Search for the cell housing the specified text and yield its (x, y) center coordinate. 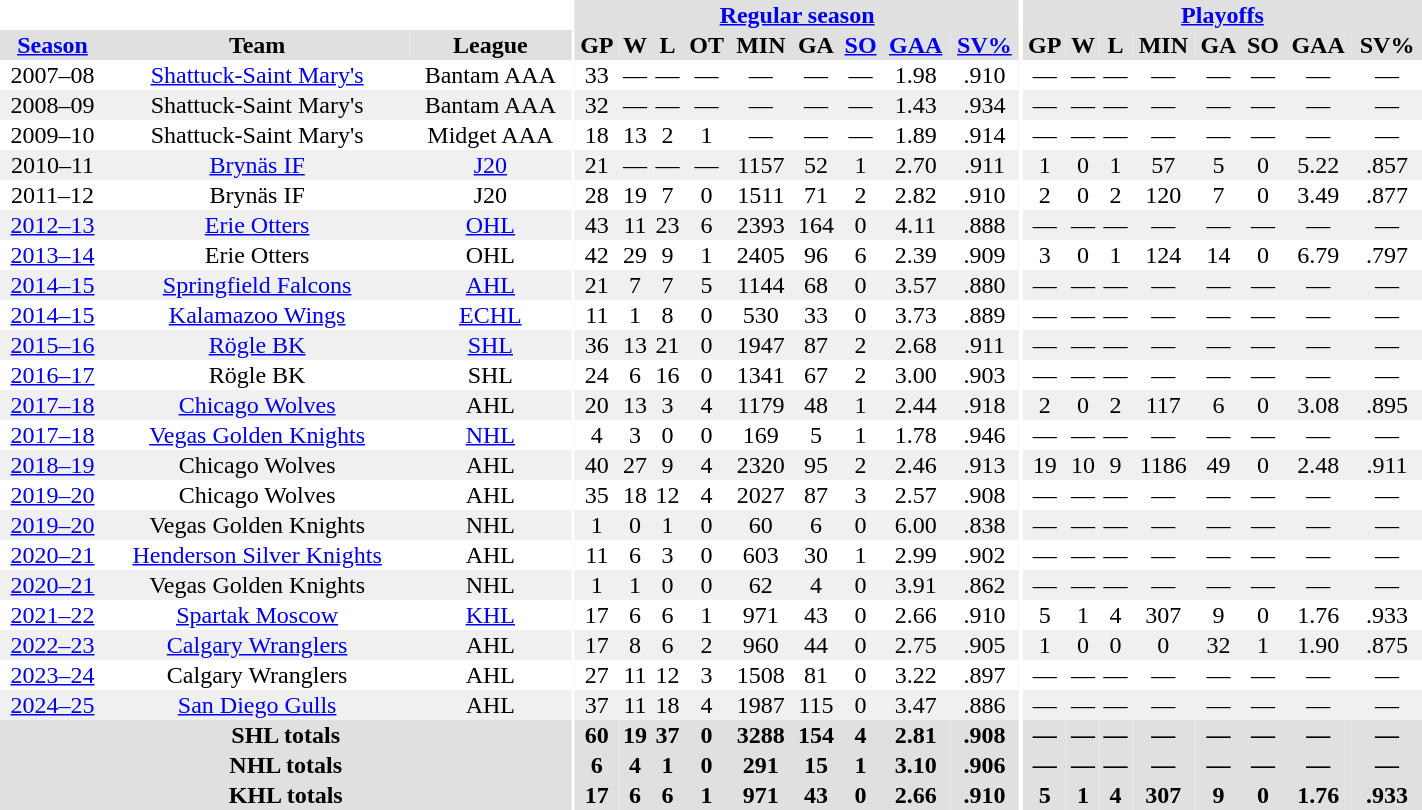
3.49 (1318, 195)
49 (1218, 465)
1508 (760, 675)
1341 (760, 375)
.946 (985, 435)
Spartak Moscow (257, 615)
.838 (985, 525)
42 (597, 255)
164 (816, 225)
1157 (760, 165)
.877 (1387, 195)
2027 (760, 495)
10 (1084, 465)
68 (816, 285)
2.57 (916, 495)
6.79 (1318, 255)
2016–17 (52, 375)
.875 (1387, 645)
30 (816, 555)
115 (816, 705)
1.98 (916, 75)
3.00 (916, 375)
1.78 (916, 435)
Henderson Silver Knights (257, 555)
52 (816, 165)
120 (1164, 195)
3.47 (916, 705)
15 (816, 765)
48 (816, 405)
SHL totals (286, 735)
96 (816, 255)
3.73 (916, 315)
Season (52, 45)
League (490, 45)
OT (706, 45)
291 (760, 765)
.886 (985, 705)
81 (816, 675)
Team (257, 45)
2007–08 (52, 75)
3288 (760, 735)
.902 (985, 555)
2320 (760, 465)
2.44 (916, 405)
Regular season (797, 15)
2021–22 (52, 615)
2018–19 (52, 465)
Kalamazoo Wings (257, 315)
20 (597, 405)
.934 (985, 105)
Springfield Falcons (257, 285)
2008–09 (52, 105)
2013–14 (52, 255)
.914 (985, 135)
3.22 (916, 675)
2015–16 (52, 345)
1.89 (916, 135)
3.57 (916, 285)
KHL totals (286, 795)
3.08 (1318, 405)
1.43 (916, 105)
3.10 (916, 765)
2011–12 (52, 195)
1186 (1164, 465)
1947 (760, 345)
.903 (985, 375)
2009–10 (52, 135)
2.48 (1318, 465)
1.90 (1318, 645)
.918 (985, 405)
29 (636, 255)
.909 (985, 255)
2393 (760, 225)
2.68 (916, 345)
603 (760, 555)
44 (816, 645)
NHL totals (286, 765)
.895 (1387, 405)
40 (597, 465)
67 (816, 375)
Midget AAA (490, 135)
.889 (985, 315)
124 (1164, 255)
3.91 (916, 585)
2022–23 (52, 645)
2.46 (916, 465)
530 (760, 315)
KHL (490, 615)
.797 (1387, 255)
1144 (760, 285)
.913 (985, 465)
2.99 (916, 555)
1511 (760, 195)
71 (816, 195)
.888 (985, 225)
62 (760, 585)
57 (1164, 165)
36 (597, 345)
.906 (985, 765)
960 (760, 645)
San Diego Gulls (257, 705)
2.82 (916, 195)
6.00 (916, 525)
2012–13 (52, 225)
.880 (985, 285)
1987 (760, 705)
24 (597, 375)
117 (1164, 405)
.905 (985, 645)
2.75 (916, 645)
2024–25 (52, 705)
2.81 (916, 735)
23 (668, 225)
5.22 (1318, 165)
28 (597, 195)
2405 (760, 255)
.897 (985, 675)
Playoffs (1222, 15)
2.39 (916, 255)
95 (816, 465)
154 (816, 735)
2010–11 (52, 165)
.862 (985, 585)
16 (668, 375)
2.70 (916, 165)
1179 (760, 405)
ECHL (490, 315)
35 (597, 495)
4.11 (916, 225)
169 (760, 435)
.857 (1387, 165)
2023–24 (52, 675)
14 (1218, 255)
